From the cell containing the given text, extract its center point as (x, y) coordinate. 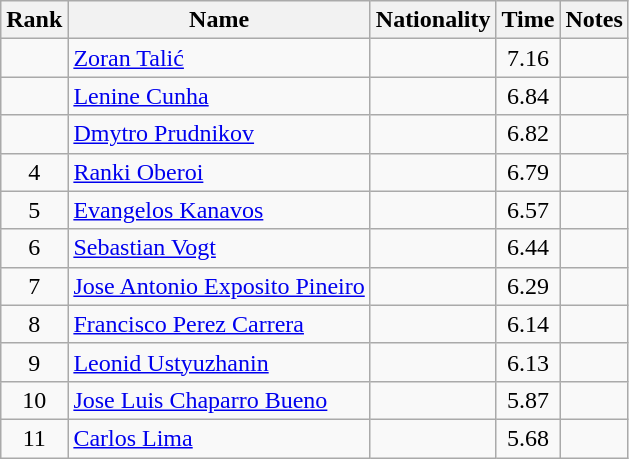
6.13 (528, 362)
Name (219, 20)
Leonid Ustyuzhanin (219, 362)
5.68 (528, 438)
Lenine Cunha (219, 96)
Dmytro Prudnikov (219, 134)
Zoran Talić (219, 58)
6.44 (528, 248)
7.16 (528, 58)
Jose Antonio Exposito Pineiro (219, 286)
5 (34, 210)
Sebastian Vogt (219, 248)
6.14 (528, 324)
10 (34, 400)
Evangelos Kanavos (219, 210)
Nationality (433, 20)
Ranki Oberoi (219, 172)
Time (528, 20)
Carlos Lima (219, 438)
11 (34, 438)
Jose Luis Chaparro Bueno (219, 400)
6.57 (528, 210)
8 (34, 324)
7 (34, 286)
6 (34, 248)
6.79 (528, 172)
Notes (594, 20)
4 (34, 172)
9 (34, 362)
6.84 (528, 96)
5.87 (528, 400)
6.29 (528, 286)
Francisco Perez Carrera (219, 324)
6.82 (528, 134)
Rank (34, 20)
